Pinpoint the cell where the given text exists, returning its [x, y] midpoint coordinate. 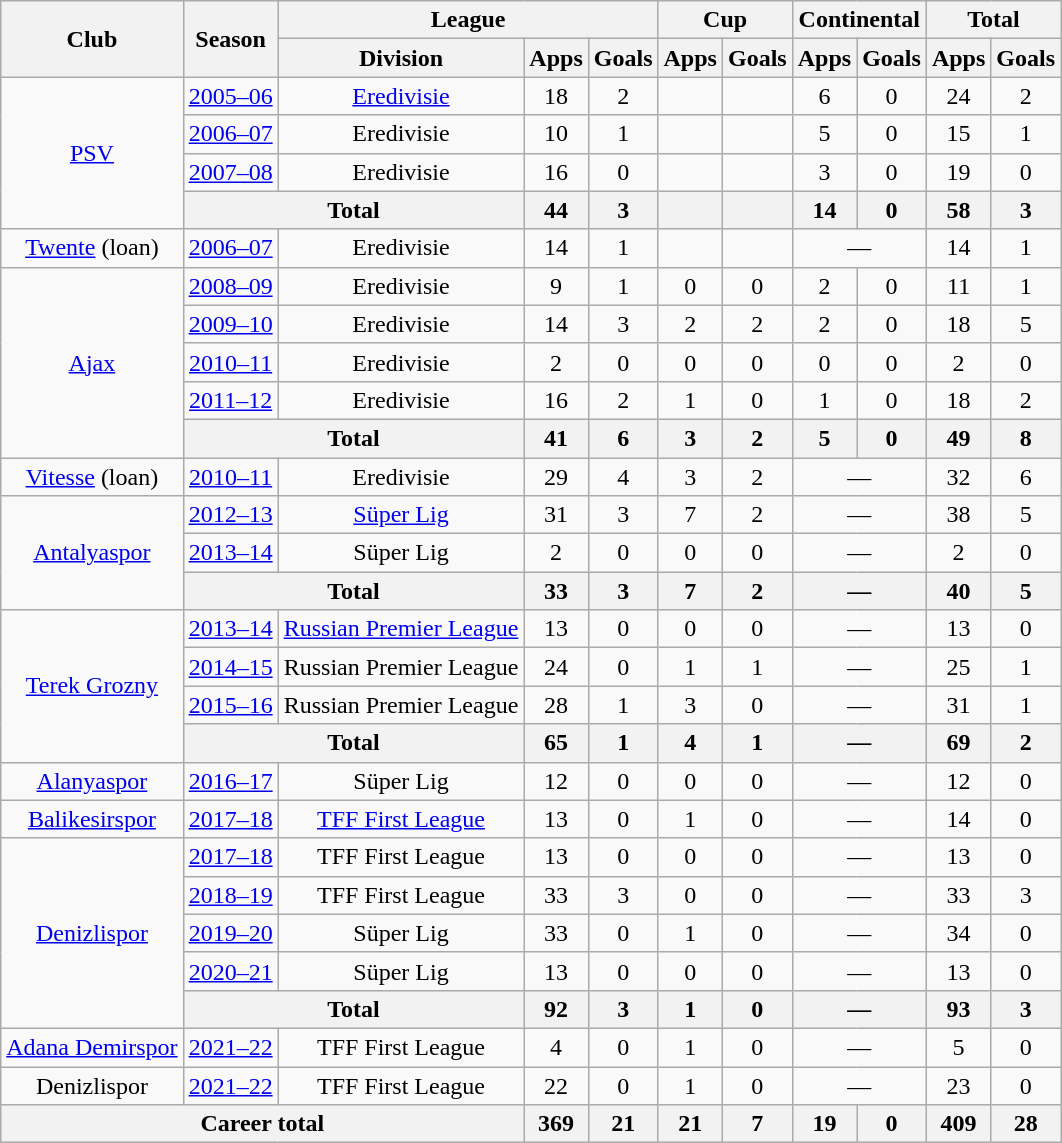
2008–09 [230, 286]
League [468, 20]
2015–16 [230, 705]
58 [958, 210]
49 [958, 438]
Balikesirspor [92, 819]
8 [1026, 438]
Antalyaspor [92, 553]
Twente (loan) [92, 248]
Cup [725, 20]
PSV [92, 153]
15 [958, 134]
25 [958, 667]
Alanyaspor [92, 781]
Terek Grozny [92, 686]
2019–20 [230, 933]
Vitesse (loan) [92, 477]
92 [556, 1009]
65 [556, 743]
22 [556, 1085]
38 [958, 515]
2014–15 [230, 667]
Division [401, 58]
93 [958, 1009]
Career total [262, 1124]
2007–08 [230, 172]
2020–21 [230, 971]
41 [556, 438]
40 [958, 591]
2016–17 [230, 781]
44 [556, 210]
Club [92, 39]
2018–19 [230, 895]
69 [958, 743]
2011–12 [230, 400]
9 [556, 286]
10 [556, 134]
369 [556, 1124]
34 [958, 933]
29 [556, 477]
32 [958, 477]
Ajax [92, 362]
2005–06 [230, 96]
Season [230, 39]
23 [958, 1085]
Adana Demirspor [92, 1047]
409 [958, 1124]
2012–13 [230, 515]
Continental [859, 20]
2009–10 [230, 324]
11 [958, 286]
